Identify which cell holds the provided text, then report its [X, Y] central coordinate. 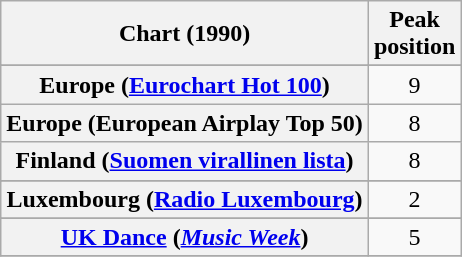
Chart (1990) [185, 34]
UK Dance (Music Week) [185, 237]
2 [414, 199]
9 [414, 85]
Luxembourg (Radio Luxembourg) [185, 199]
5 [414, 237]
Europe (Eurochart Hot 100) [185, 85]
Peakposition [414, 34]
Europe (European Airplay Top 50) [185, 123]
Finland (Suomen virallinen lista) [185, 161]
